Output the (X, Y) coordinate of the center of the cell containing the given text.  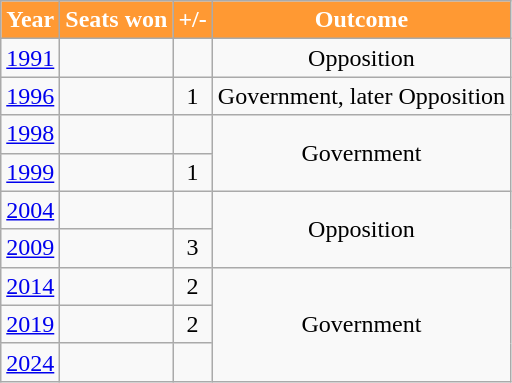
2024 (30, 362)
2014 (30, 286)
2009 (30, 248)
1998 (30, 134)
Year (30, 20)
Seats won (116, 20)
2004 (30, 210)
3 (192, 248)
Outcome (361, 20)
1991 (30, 58)
2019 (30, 324)
Government, later Opposition (361, 96)
1999 (30, 172)
1996 (30, 96)
+/- (192, 20)
